Search for the cell housing the specified text and yield its [x, y] center coordinate. 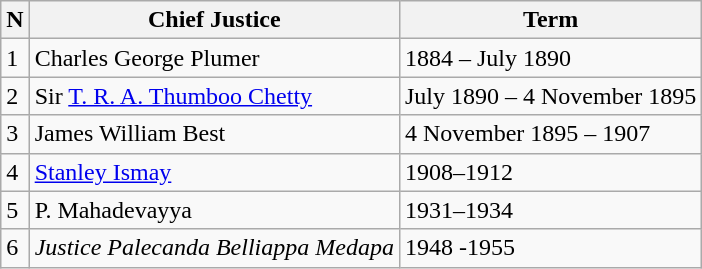
N [15, 20]
Term [550, 20]
5 [15, 210]
3 [15, 134]
Stanley Ismay [214, 172]
P. Mahadevayya [214, 210]
1931–1934 [550, 210]
Charles George Plumer [214, 58]
Justice Palecanda Belliappa Medapa [214, 248]
4 [15, 172]
Chief Justice [214, 20]
1948 -1955 [550, 248]
6 [15, 248]
2 [15, 96]
Sir T. R. A. Thumboo Chetty [214, 96]
James William Best [214, 134]
July 1890 – 4 November 1895 [550, 96]
1884 – July 1890 [550, 58]
1908–1912 [550, 172]
1 [15, 58]
4 November 1895 – 1907 [550, 134]
